Capture the cell that displays the provided text and extract its [X, Y] central coordinate. 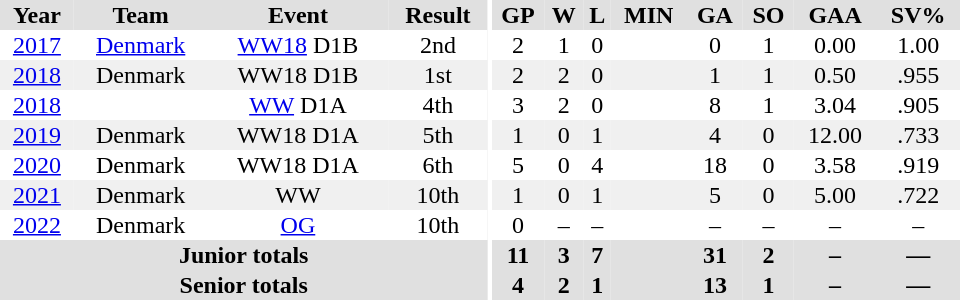
7 [597, 255]
GAA [836, 15]
WW [298, 195]
.955 [918, 75]
.919 [918, 165]
31 [715, 255]
.905 [918, 105]
MIN [649, 15]
SO [768, 15]
6th [438, 165]
.722 [918, 195]
3.04 [836, 105]
1.00 [918, 45]
2020 [37, 165]
Team [141, 15]
GA [715, 15]
GP [518, 15]
Junior totals [244, 255]
3.58 [836, 165]
2017 [37, 45]
Result [438, 15]
OG [298, 225]
.733 [918, 135]
11 [518, 255]
5th [438, 135]
Senior totals [244, 285]
18 [715, 165]
13 [715, 285]
W [564, 15]
1st [438, 75]
Year [37, 15]
12.00 [836, 135]
0.00 [836, 45]
8 [715, 105]
SV% [918, 15]
4th [438, 105]
L [597, 15]
2nd [438, 45]
2022 [37, 225]
WW D1A [298, 105]
5.00 [836, 195]
2019 [37, 135]
2021 [37, 195]
0.50 [836, 75]
Event [298, 15]
